Return the [x, y] coordinate for the center point of the cell that contains the specified text.  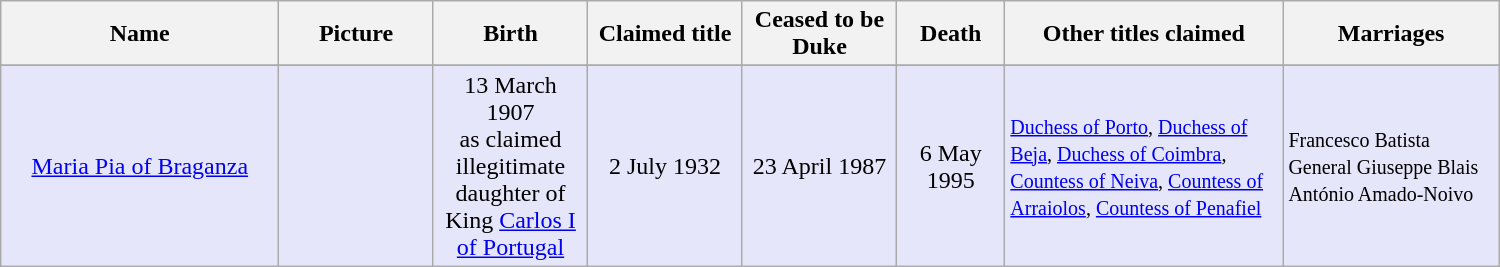
Duchess of Porto, Duchess of Beja, Duchess of Coimbra, Countess of Neiva, Countess of Arraiolos, Countess of Penafiel [1144, 166]
2 July 1932 [665, 166]
6 May 1995 [951, 166]
Claimed title [665, 34]
Francesco BatistaGeneral Giuseppe BlaisAntónio Amado-Noivo [1391, 166]
23 April 1987 [819, 166]
Picture [356, 34]
Other titles claimed [1144, 34]
Death [951, 34]
Maria Pia of Braganza [140, 166]
Name [140, 34]
Marriages [1391, 34]
13 March 1907as claimed illegitimate daughter of King Carlos I of Portugal [510, 166]
Birth [510, 34]
Ceased to be Duke [819, 34]
